Return (x, y) of the center of cell containing provided text 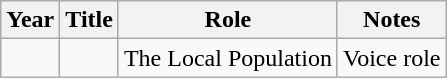
Notes (392, 20)
Title (90, 20)
Voice role (392, 58)
Year (30, 20)
The Local Population (228, 58)
Role (228, 20)
